Detect which cell encompasses the target text, then output its [X, Y] center coordinate. 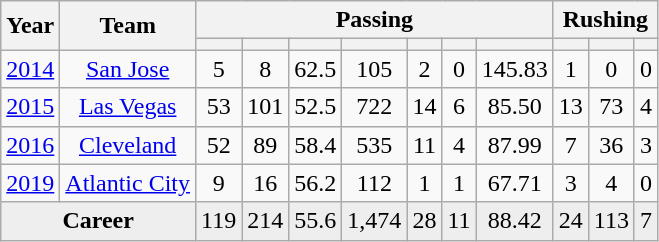
62.5 [316, 69]
722 [374, 107]
88.42 [514, 221]
145.83 [514, 69]
San Jose [128, 69]
1,474 [374, 221]
67.71 [514, 183]
28 [424, 221]
55.6 [316, 221]
Team [128, 26]
Rushing [605, 20]
Cleveland [128, 145]
52 [219, 145]
113 [611, 221]
2014 [30, 69]
52.5 [316, 107]
2016 [30, 145]
Las Vegas [128, 107]
56.2 [316, 183]
2015 [30, 107]
5 [219, 69]
16 [266, 183]
112 [374, 183]
24 [570, 221]
Career [98, 221]
8 [266, 69]
Passing [375, 20]
9 [219, 183]
Year [30, 26]
36 [611, 145]
105 [374, 69]
119 [219, 221]
87.99 [514, 145]
535 [374, 145]
14 [424, 107]
85.50 [514, 107]
73 [611, 107]
53 [219, 107]
2019 [30, 183]
89 [266, 145]
2 [424, 69]
101 [266, 107]
13 [570, 107]
58.4 [316, 145]
6 [459, 107]
Atlantic City [128, 183]
214 [266, 221]
